From the cell containing the given text, extract its center point as (x, y) coordinate. 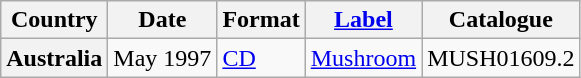
Catalogue (501, 20)
May 1997 (162, 58)
Country (54, 20)
Format (261, 20)
Date (162, 20)
Mushroom (363, 58)
Label (363, 20)
Australia (54, 58)
CD (261, 58)
MUSH01609.2 (501, 58)
